Determine the (X, Y) coordinate at the center of the cell enclosing the given text.  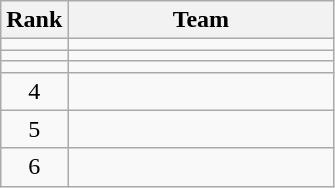
6 (34, 167)
Team (201, 20)
Rank (34, 20)
5 (34, 129)
4 (34, 91)
